Return the [X, Y] coordinate for the center point of the cell that contains the specified text.  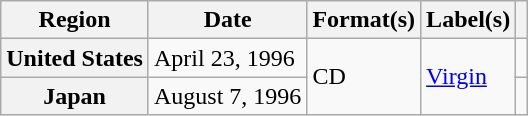
Region [75, 20]
Date [227, 20]
August 7, 1996 [227, 96]
United States [75, 58]
Format(s) [364, 20]
April 23, 1996 [227, 58]
Japan [75, 96]
Label(s) [468, 20]
Virgin [468, 77]
CD [364, 77]
